Provide the (X, Y) coordinate of the cell's center where the given text is located.  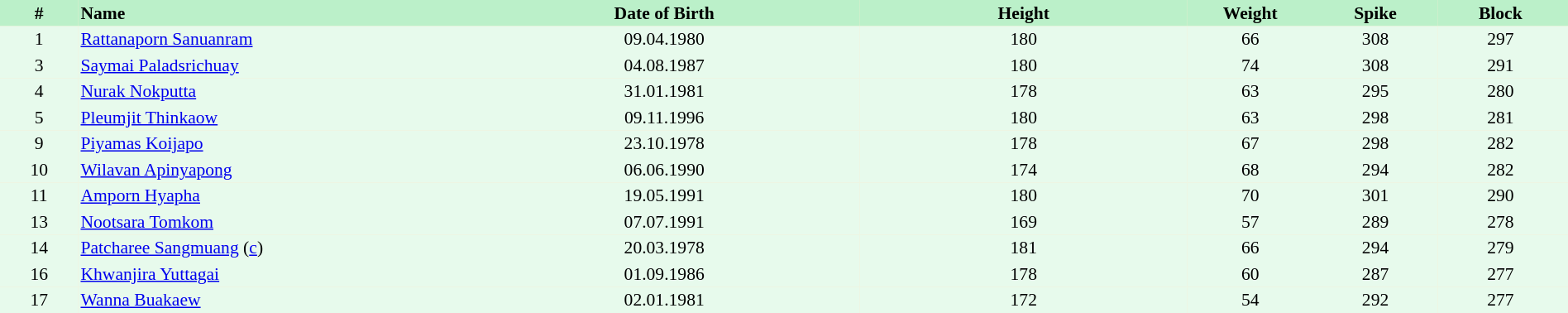
02.01.1981 (664, 300)
Name (273, 13)
57 (1250, 222)
Weight (1250, 13)
9 (39, 144)
Block (1500, 13)
295 (1374, 91)
291 (1500, 65)
Nootsara Tomkom (273, 222)
09.11.1996 (664, 118)
Spike (1374, 13)
23.10.1978 (664, 144)
Saymai Paladsrichuay (273, 65)
169 (1024, 222)
5 (39, 118)
74 (1250, 65)
Date of Birth (664, 13)
290 (1500, 195)
287 (1374, 274)
16 (39, 274)
54 (1250, 300)
279 (1500, 248)
Rattanaporn Sanuanram (273, 40)
3 (39, 65)
1 (39, 40)
Nurak Nokputta (273, 91)
281 (1500, 118)
181 (1024, 248)
278 (1500, 222)
Height (1024, 13)
Pleumjit Thinkaow (273, 118)
Khwanjira Yuttagai (273, 274)
04.08.1987 (664, 65)
292 (1374, 300)
01.09.1986 (664, 274)
301 (1374, 195)
297 (1500, 40)
60 (1250, 274)
20.03.1978 (664, 248)
07.07.1991 (664, 222)
14 (39, 248)
280 (1500, 91)
67 (1250, 144)
# (39, 13)
Amporn Hyapha (273, 195)
70 (1250, 195)
172 (1024, 300)
Wilavan Apinyapong (273, 170)
06.06.1990 (664, 170)
68 (1250, 170)
174 (1024, 170)
11 (39, 195)
09.04.1980 (664, 40)
Piyamas Koijapo (273, 144)
31.01.1981 (664, 91)
Patcharee Sangmuang (c) (273, 248)
13 (39, 222)
Wanna Buakaew (273, 300)
4 (39, 91)
19.05.1991 (664, 195)
17 (39, 300)
289 (1374, 222)
10 (39, 170)
